From the cell containing the given text, extract its center point as [x, y] coordinate. 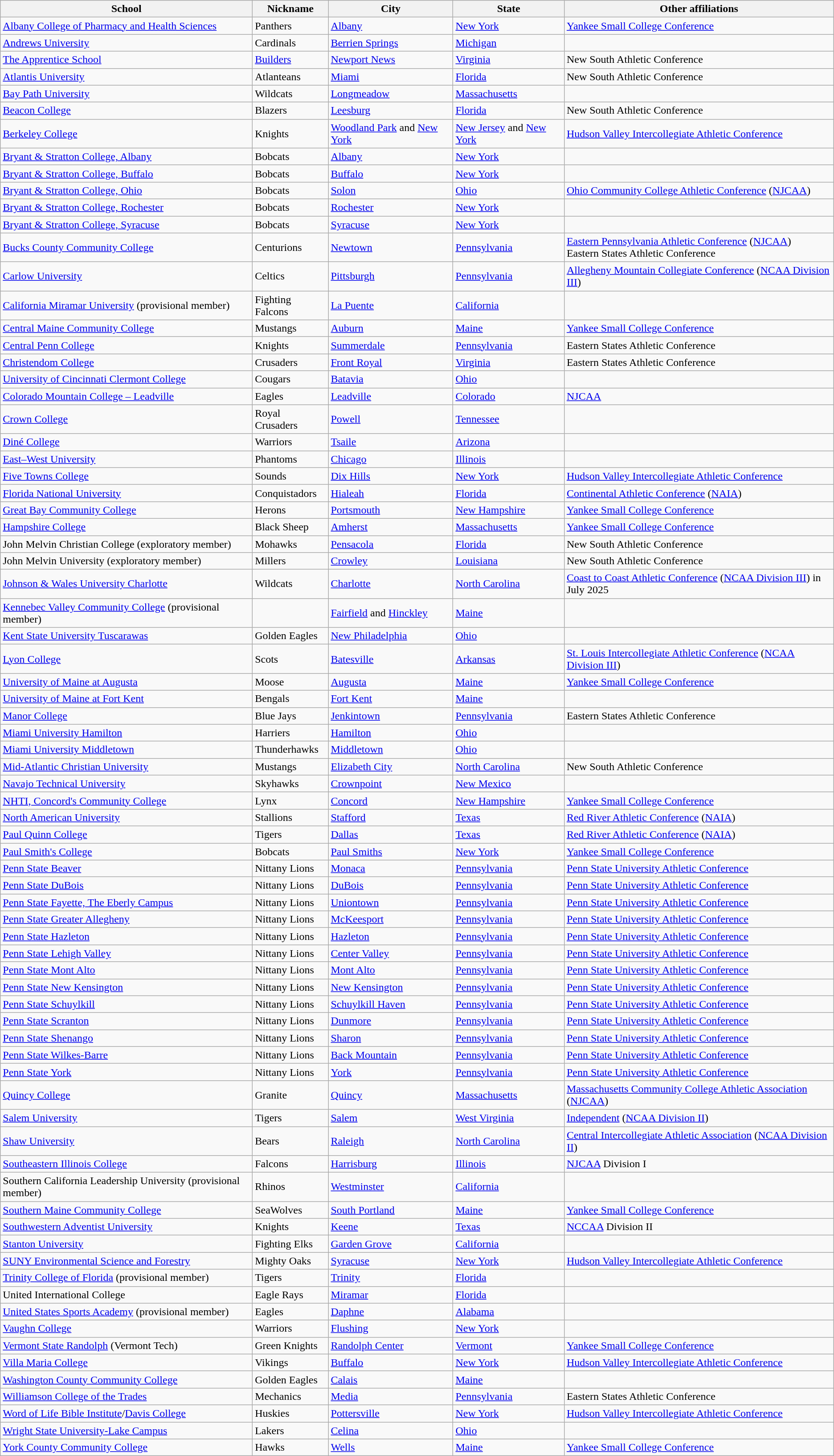
South Portland [391, 1210]
Trinity [391, 1278]
School [127, 9]
Penn State Shenango [127, 1038]
Central Maine Community College [127, 328]
Newport News [391, 60]
Penn State New Kensington [127, 987]
Berkeley College [127, 134]
Crowley [391, 561]
Vikings [290, 1362]
Berrien Springs [391, 43]
Panthers [290, 26]
Amherst [391, 527]
Keene [391, 1227]
NCCAA Division II [699, 1227]
Hampshire College [127, 527]
Pittsburgh [391, 276]
Bryant & Stratton College, Buffalo [127, 173]
Portsmouth [391, 510]
Westminster [391, 1187]
Colorado Mountain College – Leadville [127, 396]
University of Maine at Augusta [127, 682]
Lyon College [127, 659]
State [509, 9]
Miami University Hamilton [127, 733]
Back Mountain [391, 1055]
Sounds [290, 476]
Herons [290, 510]
California Miramar University (provisional member) [127, 306]
Conquistadors [290, 493]
Beacon College [127, 111]
Thunderhawks [290, 750]
Eastern Pennsylvania Athletic Conference (NJCAA)Eastern States Athletic Conference [699, 248]
Paul Smith's College [127, 852]
Summerdale [391, 345]
Arkansas [509, 659]
Alabama [509, 1312]
DuBois [391, 886]
United International College [127, 1295]
Tennessee [509, 419]
Villa Maria College [127, 1362]
Wright State University-Lake Campus [127, 1430]
Michigan [509, 43]
Miami University Middletown [127, 750]
Dunmore [391, 1021]
Bryant & Stratton College, Ohio [127, 190]
Harrisburg [391, 1164]
Auburn [391, 328]
Pottersville [391, 1413]
Powell [391, 419]
Penn State Beaver [127, 869]
United States Sports Academy (provisional member) [127, 1312]
Atlanteans [290, 77]
Batavia [391, 379]
Dix Hills [391, 476]
Penn State Scranton [127, 1021]
Blue Jays [290, 716]
NJCAA Division I [699, 1164]
Monaca [391, 869]
West Virginia [509, 1118]
Rochester [391, 207]
Southwestern Adventist University [127, 1227]
New Kensington [391, 987]
City [391, 9]
Other affiliations [699, 9]
SUNY Environmental Science and Forestry [127, 1261]
Celina [391, 1430]
Media [391, 1396]
Penn State York [127, 1072]
Great Bay Community College [127, 510]
Batesville [391, 659]
Augusta [391, 682]
Newtown [391, 248]
Central Penn College [127, 345]
University of Cincinnati Clermont College [127, 379]
Crusaders [290, 362]
Hialeah [391, 493]
La Puente [391, 306]
Massachusetts Community College Athletic Association (NJCAA) [699, 1095]
Crownpoint [391, 783]
Salem [391, 1118]
Lakers [290, 1430]
Bengals [290, 699]
Five Towns College [127, 476]
Daphne [391, 1312]
Penn State Hazleton [127, 936]
Cougars [290, 379]
Allegheny Mountain Collegiate Conference (NCAA Division III) [699, 276]
Trinity College of Florida (provisional member) [127, 1278]
Scots [290, 659]
Kennebec Valley Community College (provisional member) [127, 613]
Granite [290, 1095]
Jenkintown [391, 716]
Navajo Technical University [127, 783]
Central Intercollegiate Athletic Association (NCAA Division II) [699, 1141]
Royal Crusaders [290, 419]
Colorado [509, 396]
Fort Kent [391, 699]
Mighty Oaks [290, 1261]
Front Royal [391, 362]
Miami [391, 77]
Shaw University [127, 1141]
Penn State DuBois [127, 886]
Kent State University Tuscarawas [127, 636]
Arizona [509, 442]
SeaWolves [290, 1210]
Blazers [290, 111]
Cardinals [290, 43]
Williamson College of the Trades [127, 1396]
Florida National University [127, 493]
Stallions [290, 817]
Mont Alto [391, 970]
McKeesport [391, 919]
Flushing [391, 1329]
Atlantis University [127, 77]
Schuylkill Haven [391, 1004]
Independent (NCAA Division II) [699, 1118]
Hamilton [391, 733]
Fighting Falcons [290, 306]
Nickname [290, 9]
Carlow University [127, 276]
Harriers [290, 733]
Ohio Community College Athletic Conference (NJCAA) [699, 190]
Coast to Coast Athletic Conference (NCAA Division III) in July 2025 [699, 584]
Center Valley [391, 953]
Penn State Greater Allegheny [127, 919]
Millers [290, 561]
Green Knights [290, 1345]
Woodland Park and New York [391, 134]
Penn State Lehigh Valley [127, 953]
Southern Maine Community College [127, 1210]
Bryant & Stratton College, Rochester [127, 207]
New Jersey and New York [509, 134]
Andrews University [127, 43]
North American University [127, 817]
Penn State Wilkes-Barre [127, 1055]
Concord [391, 800]
Black Sheep [290, 527]
Crown College [127, 419]
Fighting Elks [290, 1244]
Paul Quinn College [127, 834]
Hazleton [391, 936]
Charlotte [391, 584]
Albany College of Pharmacy and Health Sciences [127, 26]
NHTI, Concord's Community College [127, 800]
Bay Path University [127, 94]
Stafford [391, 817]
Randolph Center [391, 1345]
University of Maine at Fort Kent [127, 699]
Chicago [391, 459]
Louisiana [509, 561]
Falcons [290, 1164]
Continental Athletic Conference (NAIA) [699, 493]
Leadville [391, 396]
Bucks County Community College [127, 248]
Dallas [391, 834]
New Mexico [509, 783]
Bryant & Stratton College, Syracuse [127, 224]
Vermont State Randolph (Vermont Tech) [127, 1345]
Huskies [290, 1413]
Mid-Atlantic Christian University [127, 767]
Calais [391, 1379]
Celtics [290, 276]
Quincy College [127, 1095]
Middletown [391, 750]
Lynx [290, 800]
Mohawks [290, 544]
Phantoms [290, 459]
Longmeadow [391, 94]
Hawks [290, 1448]
Southeastern Illinois College [127, 1164]
Pensacola [391, 544]
Bryant & Stratton College, Albany [127, 156]
NJCAA [699, 396]
Penn State Mont Alto [127, 970]
John Melvin Christian College (exploratory member) [127, 544]
Fairfield and Hinckley [391, 613]
Sharon [391, 1038]
Miramar [391, 1295]
York County Community College [127, 1448]
Moose [290, 682]
Wells [391, 1448]
Johnson & Wales University Charlotte [127, 584]
Salem University [127, 1118]
Word of Life Bible Institute/Davis College [127, 1413]
Bears [290, 1141]
Centurions [290, 248]
Vaughn College [127, 1329]
Manor College [127, 716]
York [391, 1072]
Skyhawks [290, 783]
Stanton University [127, 1244]
Mechanics [290, 1396]
Raleigh [391, 1141]
Uniontown [391, 902]
Vermont [509, 1345]
Tsaile [391, 442]
Rhinos [290, 1187]
Quincy [391, 1095]
Solon [391, 190]
Garden Grove [391, 1244]
Leesburg [391, 111]
Diné College [127, 442]
Eagle Rays [290, 1295]
Builders [290, 60]
New Philadelphia [391, 636]
Southern California Leadership University (provisional member) [127, 1187]
Paul Smiths [391, 852]
Washington County Community College [127, 1379]
Penn State Fayette, The Eberly Campus [127, 902]
Penn State Schuylkill [127, 1004]
Christendom College [127, 362]
Elizabeth City [391, 767]
The Apprentice School [127, 60]
East–West University [127, 459]
St. Louis Intercollegiate Athletic Conference (NCAA Division III) [699, 659]
John Melvin University (exploratory member) [127, 561]
